Locate the cell with the specified text and output its (x, y) center coordinate. 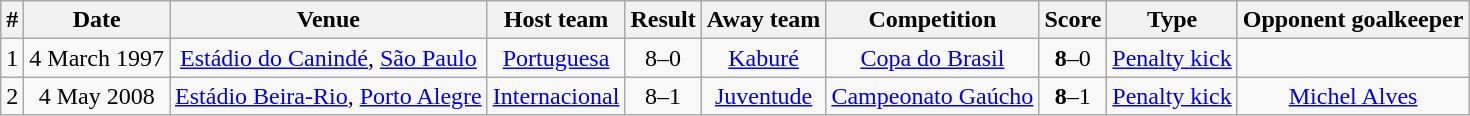
4 May 2008 (97, 96)
Competition (932, 20)
Estádio Beira-Rio, Porto Alegre (329, 96)
Score (1073, 20)
Copa do Brasil (932, 58)
# (12, 20)
Venue (329, 20)
Juventude (764, 96)
Date (97, 20)
4 March 1997 (97, 58)
Michel Alves (1353, 96)
Estádio do Canindé, São Paulo (329, 58)
2 (12, 96)
Result (663, 20)
Kaburé (764, 58)
Campeonato Gaúcho (932, 96)
Away team (764, 20)
Type (1172, 20)
Portuguesa (556, 58)
Host team (556, 20)
Opponent goalkeeper (1353, 20)
Internacional (556, 96)
1 (12, 58)
